Determine the (x, y) coordinate at the center of the cell enclosing the given text.  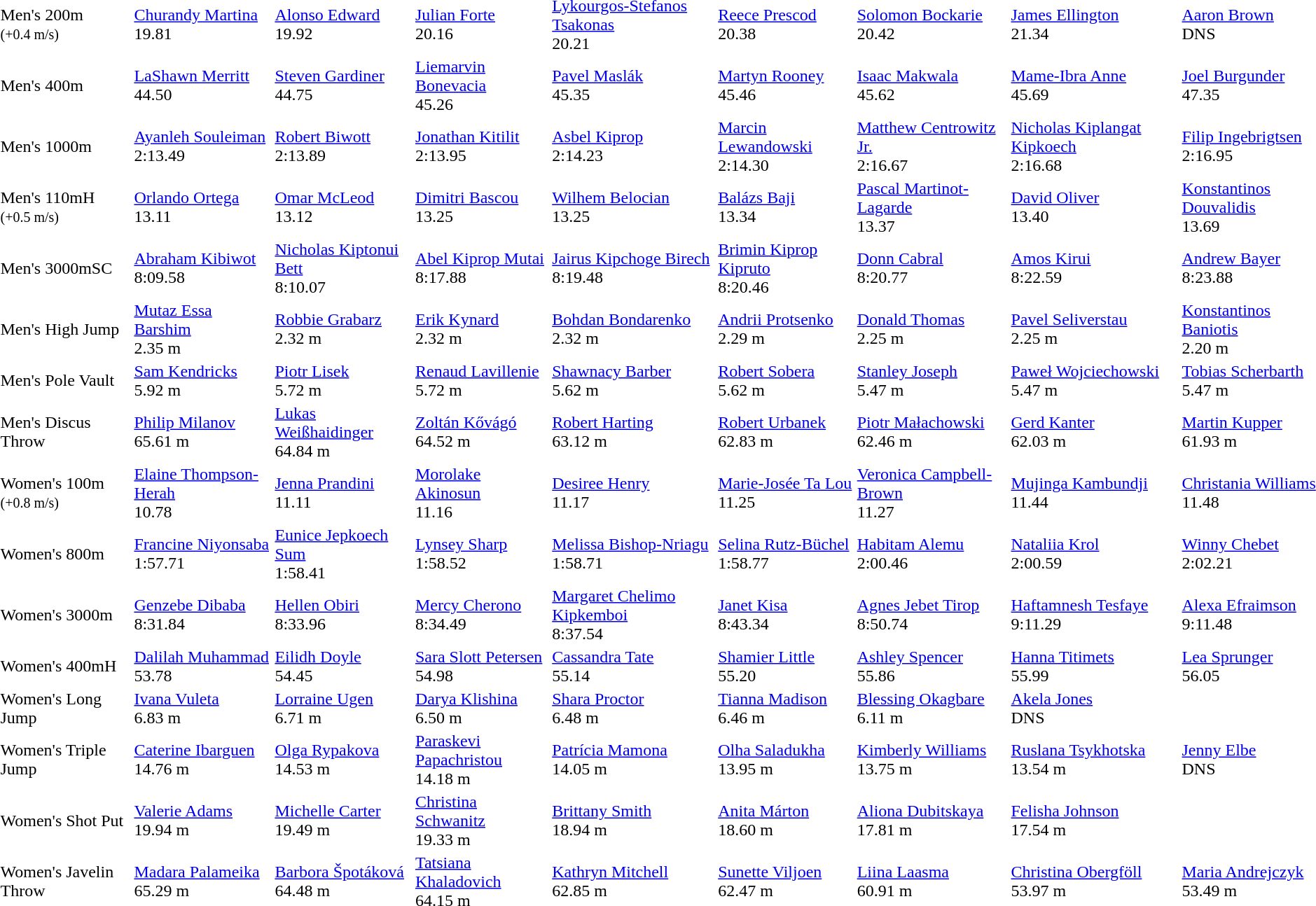
Melissa Bishop-Nriagu 1:58.71 (633, 554)
Ayanleh Souleiman 2:13.49 (202, 146)
Elaine Thompson-Herah 10.78 (202, 493)
David Oliver 13.40 (1094, 207)
Abraham Kibiwot 8:09.58 (202, 268)
Patrícia Mamona 14.05 m (633, 760)
Habitam Alemu 2:00.46 (931, 554)
Paweł Wojciechowski 5.47 m (1094, 381)
Francine Niyonsaba 1:57.71 (202, 554)
Pavel Seliverstau 2.25 m (1094, 329)
Isaac Makwala 45.62 (931, 85)
Nicholas Kiptonui Bett 8:10.07 (343, 268)
Marcin Lewandowski 2:14.30 (786, 146)
Robbie Grabarz 2.32 m (343, 329)
Ashley Spencer 55.86 (931, 667)
Jairus Kipchoge Birech 8:19.48 (633, 268)
Sara Slott Petersen 54.98 (481, 667)
Robert Sobera 5.62 m (786, 381)
Robert Urbanek 62.83 m (786, 432)
Wilhem Belocian 13.25 (633, 207)
Hellen Obiri 8:33.96 (343, 615)
Felisha Johnson 17.54 m (1094, 821)
Martyn Rooney 45.46 (786, 85)
Stanley Joseph 5.47 m (931, 381)
Gerd Kanter 62.03 m (1094, 432)
Valerie Adams 19.94 m (202, 821)
Balázs Baji 13.34 (786, 207)
Donn Cabral 8:20.77 (931, 268)
Blessing Okagbare 6.11 m (931, 709)
Margaret Chelimo Kipkemboi 8:37.54 (633, 615)
Sam Kendricks 5.92 m (202, 381)
Natalіia Krol 2:00.59 (1094, 554)
Shara Proctor 6.48 m (633, 709)
Andrii Protsenko 2.29 m (786, 329)
Caterine Ibarguen 14.76 m (202, 760)
Mutaz Essa Barshim 2.35 m (202, 329)
Hanna Titimets 55.99 (1094, 667)
Ruslana Tsykhotska 13.54 m (1094, 760)
Lynsey Sharp 1:58.52 (481, 554)
Olga Rypakova 14.53 m (343, 760)
Robert Biwott 2:13.89 (343, 146)
Zoltán Kővágó 64.52 m (481, 432)
Christina Schwanitz 19.33 m (481, 821)
Cassandra Tate 55.14 (633, 667)
Janet Kisa 8:43.34 (786, 615)
Eilidh Doyle 54.45 (343, 667)
Piotr Lisek 5.72 m (343, 381)
Steven Gardiner 44.75 (343, 85)
Morolake Akinosun 11.16 (481, 493)
Desiree Henry 11.17 (633, 493)
Darya Klishina 6.50 m (481, 709)
Dimitri Bascou 13.25 (481, 207)
Asbel Kiprop 2:14.23 (633, 146)
Veronica Campbell-Brown 11.27 (931, 493)
Olha Saladukha 13.95 m (786, 760)
Dalilah Muhammad 53.78 (202, 667)
Liemarvin Bonevacia 45.26 (481, 85)
Shamier Little 55.20 (786, 667)
Piotr Małachowski 62.46 m (931, 432)
Robert Harting 63.12 m (633, 432)
Akela Jones DNS (1094, 709)
Aliona Dubitskaya 17.81 m (931, 821)
Philip Milanov 65.61 m (202, 432)
Anita Márton 18.60 m (786, 821)
Erik Kynard 2.32 m (481, 329)
Kimberly Williams 13.75 m (931, 760)
Pascal Martinot-Lagarde 13.37 (931, 207)
Donald Thomas 2.25 m (931, 329)
Selina Rutz-Büchel 1:58.77 (786, 554)
Omar McLeod 13.12 (343, 207)
Brittany Smith 18.94 m (633, 821)
Tianna Madison 6.46 m (786, 709)
Ivana Vuleta 6.83 m (202, 709)
Mercy Cherono 8:34.49 (481, 615)
Pavel Maslák 45.35 (633, 85)
Agnes Jebet Tirop 8:50.74 (931, 615)
Jonathan Kitilit 2:13.95 (481, 146)
Abel Kiprop Mutai 8:17.88 (481, 268)
Marie-Josée Ta Lou 11.25 (786, 493)
Bohdan Bondarenko 2.32 m (633, 329)
Matthew Centrowitz Jr. 2:16.67 (931, 146)
Eunice Jepkoech Sum 1:58.41 (343, 554)
LaShawn Merritt 44.50 (202, 85)
Brimin Kiprop Kipruto 8:20.46 (786, 268)
Mujinga Kambundji 11.44 (1094, 493)
Renaud Lavillenie 5.72 m (481, 381)
Lorraine Ugen 6.71 m (343, 709)
Michelle Carter 19.49 m (343, 821)
Lukas Weißhaidinger 64.84 m (343, 432)
Orlando Ortega 13.11 (202, 207)
Mame-Ibra Anne 45.69 (1094, 85)
Nicholas Kiplangat Kipkoech 2:16.68 (1094, 146)
Amos Kirui 8:22.59 (1094, 268)
Genzebe Dibaba 8:31.84 (202, 615)
Shawnacy Barber 5.62 m (633, 381)
Paraskevi Papachristou 14.18 m (481, 760)
Jenna Prandini 11.11 (343, 493)
Haftamnesh Tesfaye 9:11.29 (1094, 615)
